Detect which cell encompasses the target text, then output its [x, y] center coordinate. 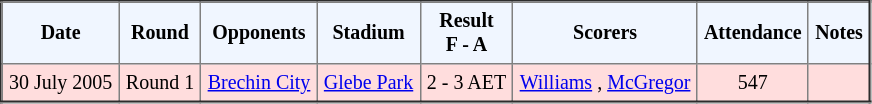
Round [160, 33]
30 July 2005 [61, 83]
Notes [839, 33]
Williams , McGregor [605, 83]
Stadium [368, 33]
Attendance [752, 33]
2 - 3 AET [466, 83]
Opponents [259, 33]
Brechin City [259, 83]
Scorers [605, 33]
Date [61, 33]
547 [752, 83]
ResultF - A [466, 33]
Round 1 [160, 83]
Glebe Park [368, 83]
